For the text-containing cell, return its midpoint in (x, y) coordinate format. 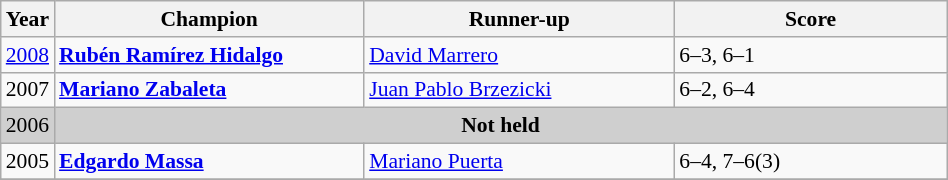
Mariano Puerta (519, 162)
David Marrero (519, 55)
Mariano Zabaleta (209, 90)
Not held (500, 126)
Runner-up (519, 19)
6–4, 7–6(3) (810, 162)
2008 (28, 55)
2006 (28, 126)
Juan Pablo Brzezicki (519, 90)
Year (28, 19)
Edgardo Massa (209, 162)
2007 (28, 90)
6–2, 6–4 (810, 90)
Score (810, 19)
Champion (209, 19)
2005 (28, 162)
6–3, 6–1 (810, 55)
Rubén Ramírez Hidalgo (209, 55)
